Pinpoint the cell where the given text exists, returning its (X, Y) midpoint coordinate. 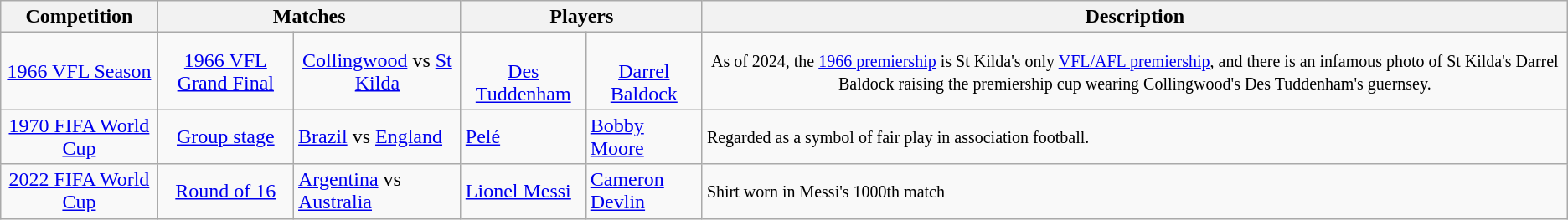
Players (581, 17)
Round of 16 (225, 191)
1966 VFL Grand Final (225, 71)
Regarded as a symbol of fair play in association football. (1134, 137)
1970 FIFA World Cup (79, 137)
Matches (309, 17)
Cameron Devlin (643, 191)
Des Tuddenham (523, 71)
Brazil vs England (378, 137)
Shirt worn in Messi's 1000th match (1134, 191)
Bobby Moore (643, 137)
Group stage (225, 137)
Argentina vs Australia (378, 191)
1966 VFL Season (79, 71)
2022 FIFA World Cup (79, 191)
Collingwood vs St Kilda (378, 71)
Darrel Baldock (643, 71)
Lionel Messi (523, 191)
Description (1134, 17)
Pelé (523, 137)
Competition (79, 17)
